Pinpoint the cell where the given text exists, returning its (X, Y) midpoint coordinate. 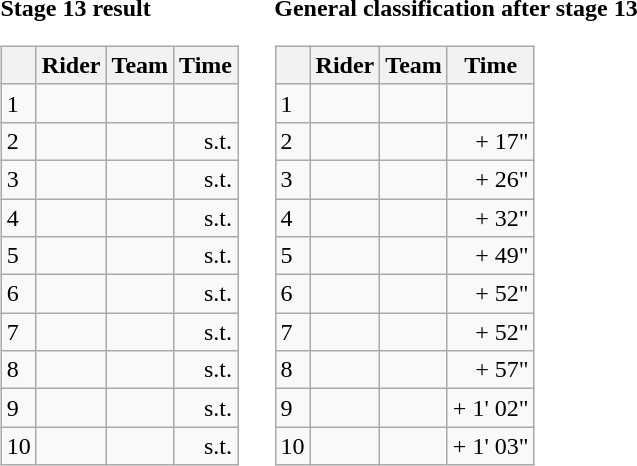
+ 26" (490, 179)
+ 17" (490, 141)
+ 57" (490, 370)
+ 32" (490, 217)
+ 1' 02" (490, 408)
+ 49" (490, 256)
+ 1' 03" (490, 446)
